Determine the [X, Y] coordinate at the center of the cell enclosing the given text.  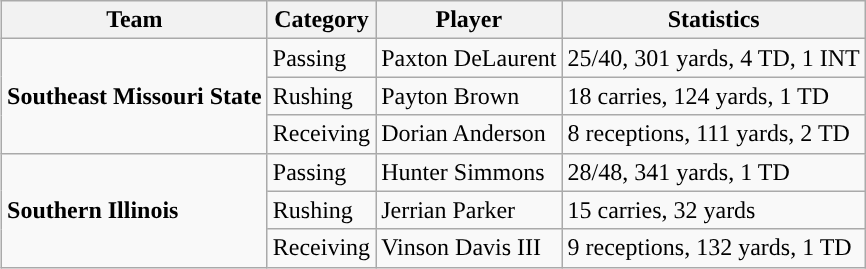
28/48, 341 yards, 1 TD [714, 172]
Team [135, 20]
Jerrian Parker [469, 210]
Player [469, 20]
9 receptions, 132 yards, 1 TD [714, 248]
Vinson Davis III [469, 248]
Southern Illinois [135, 210]
8 receptions, 111 yards, 2 TD [714, 134]
Paxton DeLaurent [469, 58]
Hunter Simmons [469, 172]
18 carries, 124 yards, 1 TD [714, 96]
Category [321, 20]
Statistics [714, 20]
25/40, 301 yards, 4 TD, 1 INT [714, 58]
Southeast Missouri State [135, 96]
Payton Brown [469, 96]
Dorian Anderson [469, 134]
15 carries, 32 yards [714, 210]
